Capture the cell that displays the provided text and extract its (X, Y) central coordinate. 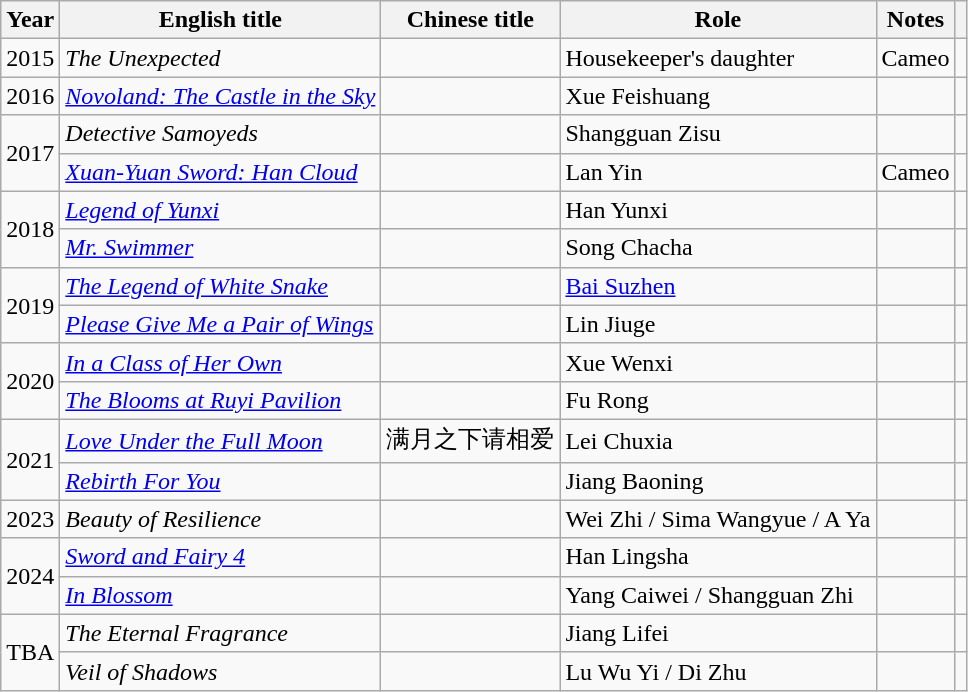
Veil of Shadows (220, 671)
English title (220, 20)
TBA (30, 652)
Novoland: The Castle in the Sky (220, 96)
Han Lingsha (718, 557)
2021 (30, 460)
Bai Suzhen (718, 286)
Lin Jiuge (718, 324)
Notes (916, 20)
Chinese title (470, 20)
2018 (30, 229)
Rebirth For You (220, 481)
Xue Wenxi (718, 362)
Please Give Me a Pair of Wings (220, 324)
Role (718, 20)
Xue Feishuang (718, 96)
Lu Wu Yi / Di Zhu (718, 671)
Wei Zhi / Sima Wangyue / A Ya (718, 519)
2023 (30, 519)
Song Chacha (718, 248)
2015 (30, 58)
2016 (30, 96)
Fu Rong (718, 400)
满月之下请相爱 (470, 440)
Xuan-Yuan Sword: Han Cloud (220, 172)
Jiang Baoning (718, 481)
Legend of Yunxi (220, 210)
Lei Chuxia (718, 440)
In a Class of Her Own (220, 362)
Han Yunxi (718, 210)
The Unexpected (220, 58)
Lan Yin (718, 172)
The Legend of White Snake (220, 286)
Mr. Swimmer (220, 248)
2017 (30, 153)
Beauty of Resilience (220, 519)
Housekeeper's daughter (718, 58)
2019 (30, 305)
The Eternal Fragrance (220, 633)
Jiang Lifei (718, 633)
The Blooms at Ruyi Pavilion (220, 400)
2024 (30, 576)
2020 (30, 381)
Year (30, 20)
Detective Samoyeds (220, 134)
Yang Caiwei / Shangguan Zhi (718, 595)
Shangguan Zisu (718, 134)
Sword and Fairy 4 (220, 557)
In Blossom (220, 595)
Love Under the Full Moon (220, 440)
